Determine the (X, Y) coordinate at the center of the cell enclosing the given text.  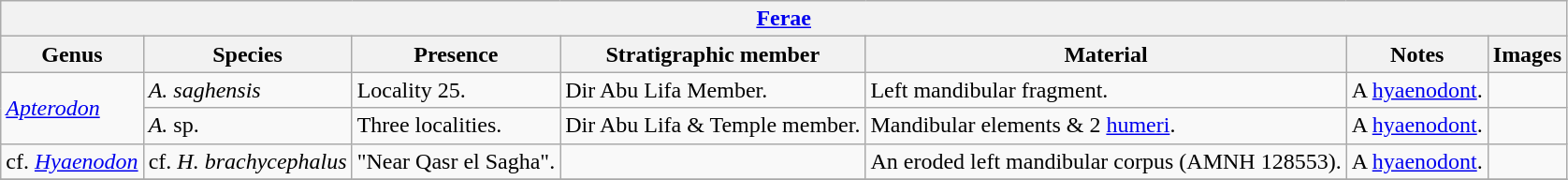
Locality 25. (457, 90)
An eroded left mandibular corpus (AMNH 128553). (1106, 161)
Images (1527, 54)
Presence (457, 54)
Ferae (784, 19)
Species (247, 54)
Notes (1416, 54)
"Near Qasr el Sagha". (457, 161)
Three localities. (457, 126)
Apterodon (72, 108)
A. saghensis (247, 90)
Mandibular elements & 2 humeri. (1106, 126)
Material (1106, 54)
cf. H. brachycephalus (247, 161)
Dir Abu Lifa & Temple member. (713, 126)
A. sp. (247, 126)
cf. Hyaenodon (72, 161)
Dir Abu Lifa Member. (713, 90)
Left mandibular fragment. (1106, 90)
Genus (72, 54)
Stratigraphic member (713, 54)
